Extract the [x, y] coordinate from the center of the cell holding the provided text.  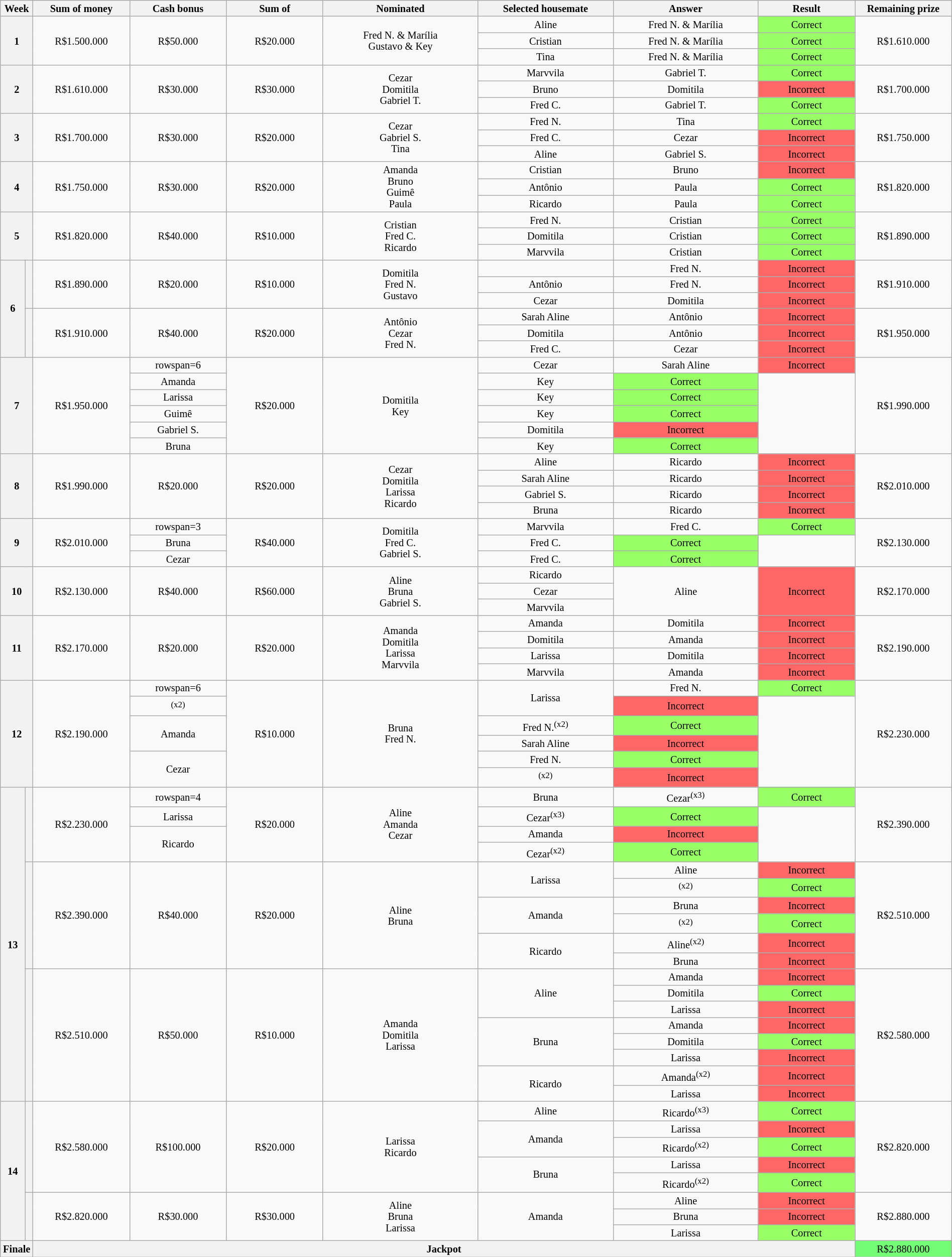
9 [17, 543]
AlineBrunaGabriel S. [400, 591]
AmandaDomitilaLarissa [400, 1035]
CezarDomitilaGabriel T. [400, 89]
Fred N.(x2) [546, 725]
11 [17, 648]
AlineAmandaCezar [400, 824]
AlineBruna [400, 915]
Fred N. & MaríliaGustavo & Key [400, 40]
LarissaRicardo [400, 1147]
AlineBrunaLarissa [400, 1216]
7 [17, 406]
Ricardo(x3) [686, 1111]
14 [13, 1171]
5 [17, 236]
AmandaBrunoGuimêPaula [400, 187]
8 [17, 486]
DomitilaFred C.Gabriel S. [400, 543]
AntônioCezarFred N. [400, 332]
BrunaFred N. [400, 733]
CezarGabriel S.Tina [400, 137]
Week [17, 8]
Cash bonus [178, 8]
Aline(x2) [686, 943]
rowspan=3 [178, 527]
10 [17, 591]
CristianFred C.Ricardo [400, 236]
12 [17, 733]
2 [17, 89]
Answer [686, 8]
6 [13, 308]
4 [17, 187]
Sum of [275, 8]
CezarDomitilaLarissaRicardo [400, 486]
AmandaDomitilaLarissaMarvvila [400, 648]
1 [17, 40]
Remaining prize [904, 8]
rowspan=4 [178, 796]
13 [13, 944]
Result [806, 8]
3 [17, 137]
DomitilaKey [400, 406]
R$1.500.000 [81, 40]
Nominated [400, 8]
Selected housemate [546, 8]
R$60.000 [275, 591]
DomitilaFred N.Gustavo [400, 284]
Jackpot [444, 1248]
Cezar(x2) [546, 851]
Finale [17, 1248]
Guimê [178, 413]
R$100.000 [178, 1147]
Sum of money [81, 8]
Amanda(x2) [686, 1075]
